Capture the cell that displays the provided text and extract its (X, Y) central coordinate. 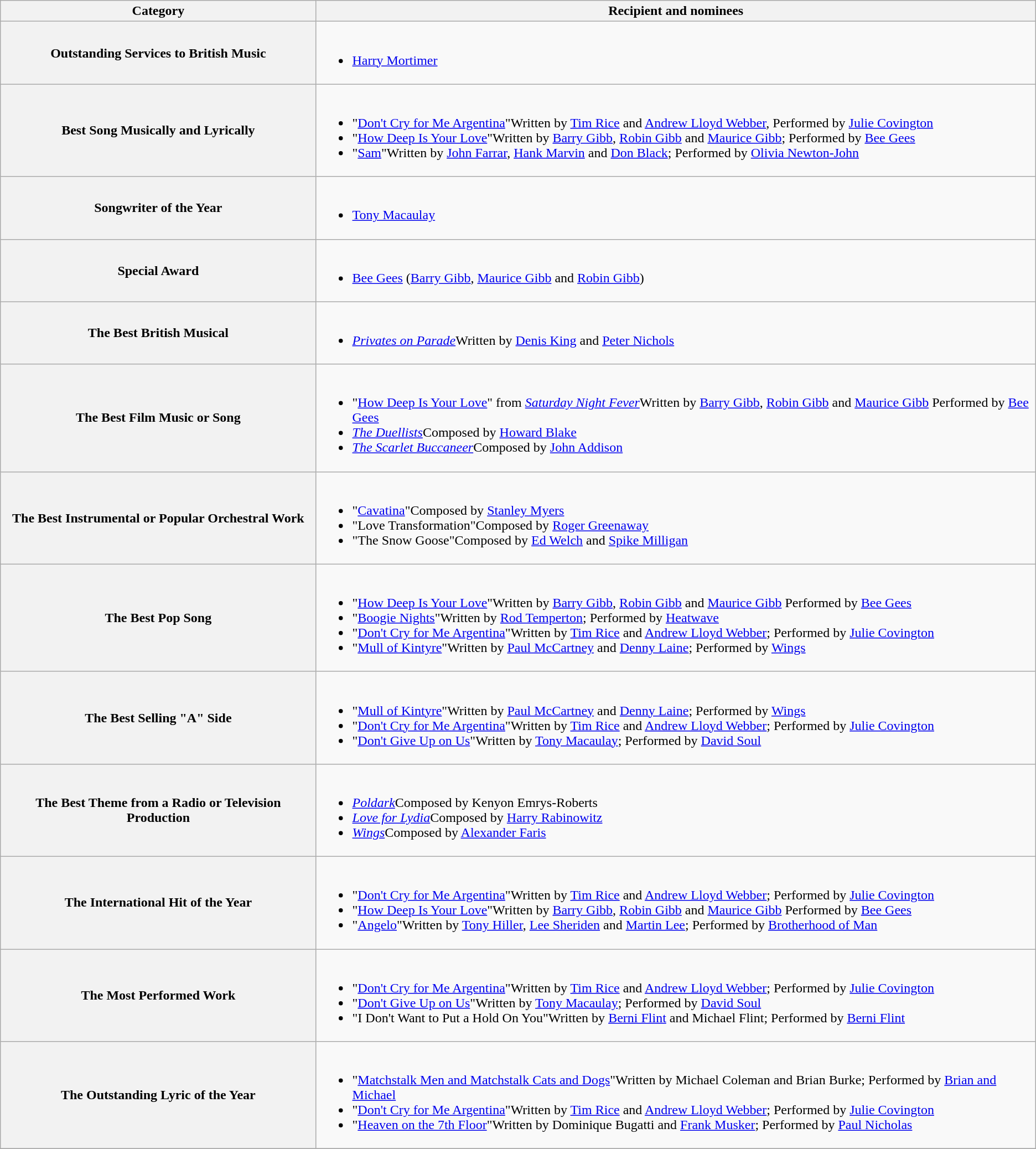
Bee Gees (Barry Gibb, Maurice Gibb and Robin Gibb) (676, 270)
PoldarkComposed by Kenyon Emrys-RobertsLove for LydiaComposed by Harry RabinowitzWingsComposed by Alexander Faris (676, 810)
The Best Pop Song (158, 618)
Recipient and nominees (676, 11)
The Best Film Music or Song (158, 418)
Privates on ParadeWritten by Denis King and Peter Nichols (676, 333)
The Best Instrumental or Popular Orchestral Work (158, 518)
Special Award (158, 270)
Tony Macaulay (676, 208)
Songwriter of the Year (158, 208)
The Most Performed Work (158, 995)
"Cavatina"Composed by Stanley Myers"Love Transformation"Composed by Roger Greenaway"The Snow Goose"Composed by Ed Welch and Spike Milligan (676, 518)
Outstanding Services to British Music (158, 53)
The Best Theme from a Radio or Television Production (158, 810)
Best Song Musically and Lyrically (158, 131)
The Best British Musical (158, 333)
The Best Selling "A" Side (158, 717)
The Outstanding Lyric of the Year (158, 1095)
Harry Mortimer (676, 53)
The International Hit of the Year (158, 902)
Category (158, 11)
